Scan for the cell matching the given text and deliver its (X, Y) coordinate at center. 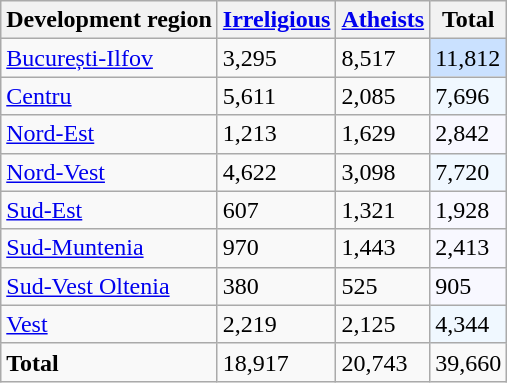
39,660 (468, 362)
607 (276, 210)
8,517 (383, 58)
1,213 (276, 134)
Nord-Est (110, 134)
1,321 (383, 210)
Centru (110, 96)
2,413 (468, 248)
20,743 (383, 362)
Sud-Vest Oltenia (110, 286)
18,917 (276, 362)
Irreligious (276, 20)
2,842 (468, 134)
525 (383, 286)
Sud-Muntenia (110, 248)
905 (468, 286)
1,629 (383, 134)
Nord-Vest (110, 172)
380 (276, 286)
11,812 (468, 58)
970 (276, 248)
1,443 (383, 248)
Vest (110, 324)
2,219 (276, 324)
3,098 (383, 172)
Sud-Est (110, 210)
7,696 (468, 96)
4,344 (468, 324)
București-Ilfov (110, 58)
1,928 (468, 210)
Atheists (383, 20)
Development region (110, 20)
3,295 (276, 58)
2,125 (383, 324)
2,085 (383, 96)
7,720 (468, 172)
5,611 (276, 96)
4,622 (276, 172)
